Search for the cell housing the specified text and yield its [x, y] center coordinate. 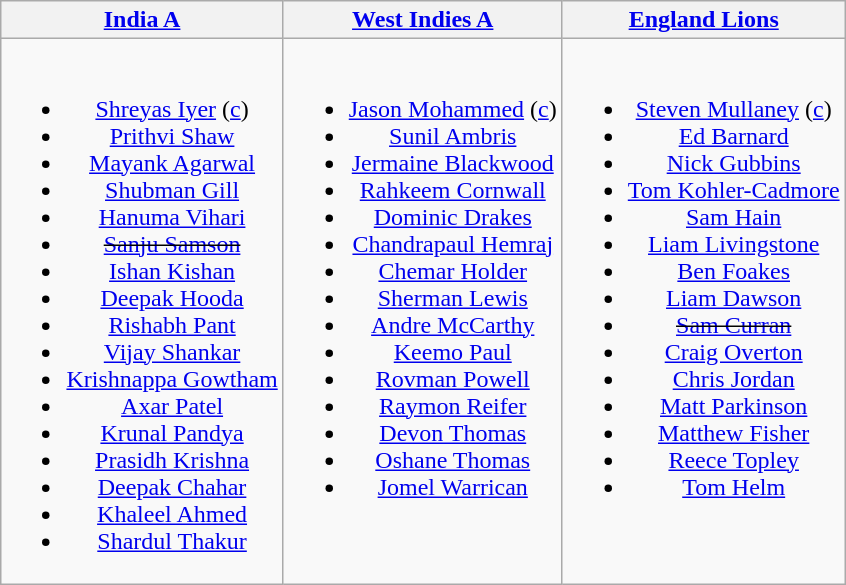
India A [142, 20]
England Lions [704, 20]
West Indies A [422, 20]
